Search for the cell housing the specified text and yield its (x, y) center coordinate. 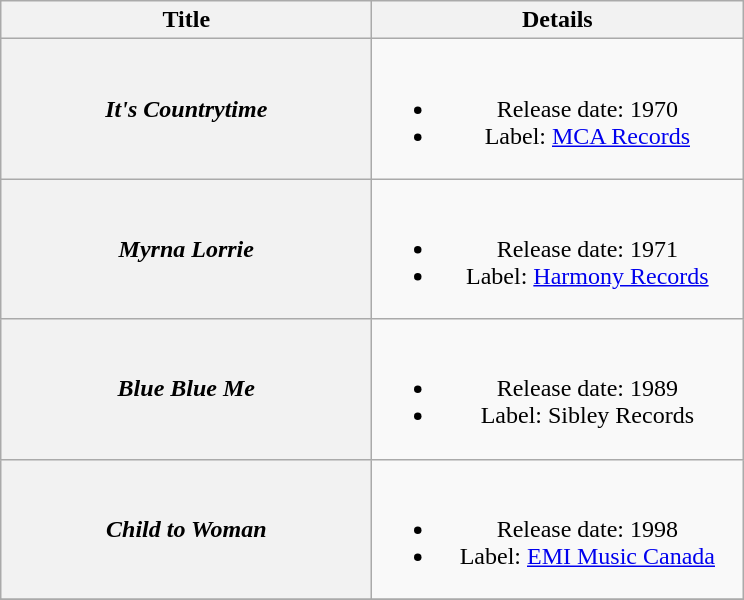
It's Countrytime (186, 109)
Myrna Lorrie (186, 249)
Release date: 1971Label: Harmony Records (558, 249)
Title (186, 20)
Release date: 1970Label: MCA Records (558, 109)
Child to Woman (186, 529)
Release date: 1989Label: Sibley Records (558, 389)
Blue Blue Me (186, 389)
Release date: 1998Label: EMI Music Canada (558, 529)
Details (558, 20)
